Locate the cell with the specified text and output its (x, y) center coordinate. 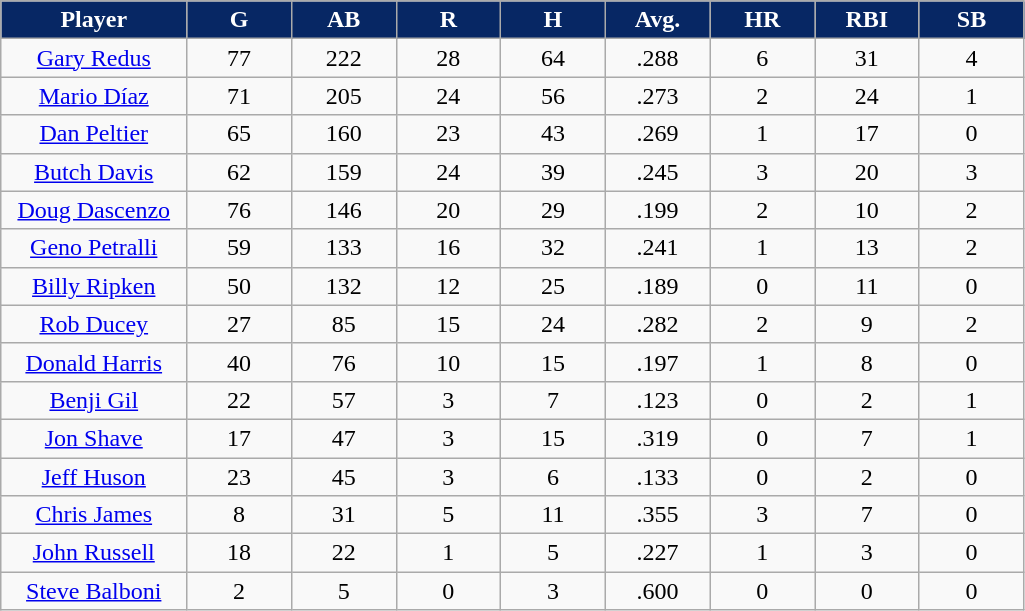
40 (240, 362)
28 (448, 58)
Rob Ducey (94, 324)
57 (344, 400)
.189 (658, 286)
47 (344, 438)
Avg. (658, 20)
R (448, 20)
.245 (658, 172)
.355 (658, 515)
John Russell (94, 553)
50 (240, 286)
.288 (658, 58)
146 (344, 210)
Dan Peltier (94, 134)
71 (240, 96)
64 (554, 58)
AB (344, 20)
39 (554, 172)
Jon Shave (94, 438)
16 (448, 248)
Butch Davis (94, 172)
159 (344, 172)
4 (972, 58)
29 (554, 210)
.273 (658, 96)
Billy Ripken (94, 286)
27 (240, 324)
43 (554, 134)
25 (554, 286)
45 (344, 477)
.199 (658, 210)
Benji Gil (94, 400)
.600 (658, 591)
9 (868, 324)
Player (94, 20)
RBI (868, 20)
62 (240, 172)
Jeff Huson (94, 477)
Chris James (94, 515)
.227 (658, 553)
HR (762, 20)
H (554, 20)
222 (344, 58)
59 (240, 248)
Gary Redus (94, 58)
56 (554, 96)
SB (972, 20)
65 (240, 134)
.123 (658, 400)
Doug Dascenzo (94, 210)
Geno Petralli (94, 248)
.133 (658, 477)
18 (240, 553)
160 (344, 134)
.241 (658, 248)
.319 (658, 438)
205 (344, 96)
132 (344, 286)
32 (554, 248)
.269 (658, 134)
85 (344, 324)
Steve Balboni (94, 591)
77 (240, 58)
12 (448, 286)
Mario Díaz (94, 96)
G (240, 20)
.282 (658, 324)
13 (868, 248)
133 (344, 248)
.197 (658, 362)
Donald Harris (94, 362)
